Provide the [x, y] coordinate of the cell's center where the given text is located.  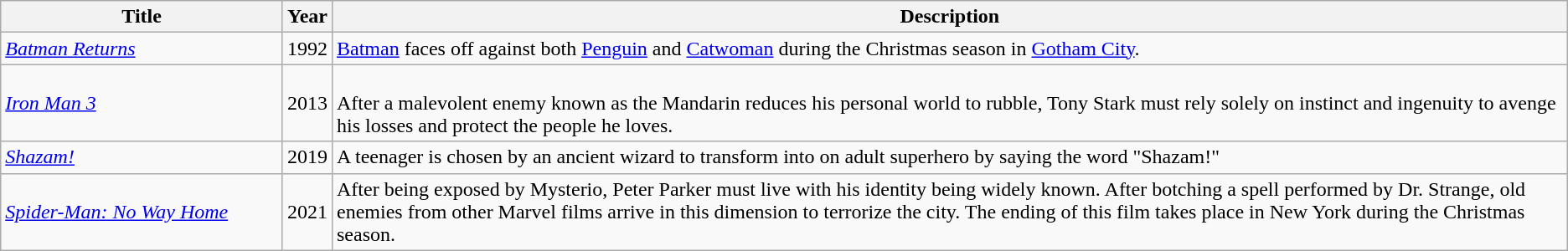
Iron Man 3 [142, 103]
2019 [307, 157]
2013 [307, 103]
Title [142, 17]
Batman Returns [142, 49]
A teenager is chosen by an ancient wizard to transform into on adult superhero by saying the word "Shazam!" [950, 157]
Shazam! [142, 157]
Description [950, 17]
1992 [307, 49]
Year [307, 17]
Spider-Man: No Way Home [142, 212]
2021 [307, 212]
Batman faces off against both Penguin and Catwoman during the Christmas season in Gotham City. [950, 49]
